From the cell containing the given text, extract its center point as (x, y) coordinate. 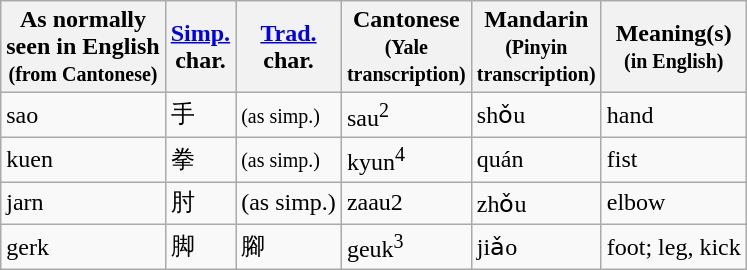
Meaning(s) (in English) (674, 47)
Trad.char. (289, 47)
jarn (83, 204)
elbow (674, 204)
geuk3 (406, 246)
kuen (83, 160)
Mandarin (Pinyintranscription) (536, 47)
foot; leg, kick (674, 246)
肘 (200, 204)
kyun4 (406, 160)
拳 (200, 160)
手 (200, 116)
hand (674, 116)
shǒu (536, 116)
Cantonese (Yaletranscription) (406, 47)
sao (83, 116)
Simp.char. (200, 47)
quán (536, 160)
腳 (289, 246)
sau2 (406, 116)
gerk (83, 246)
fist (674, 160)
zaau2 (406, 204)
脚 (200, 246)
zhǒu (536, 204)
jiǎo (536, 246)
As normallyseen in English(from Cantonese) (83, 47)
